Determine the [x, y] coordinate at the center of the cell enclosing the given text.  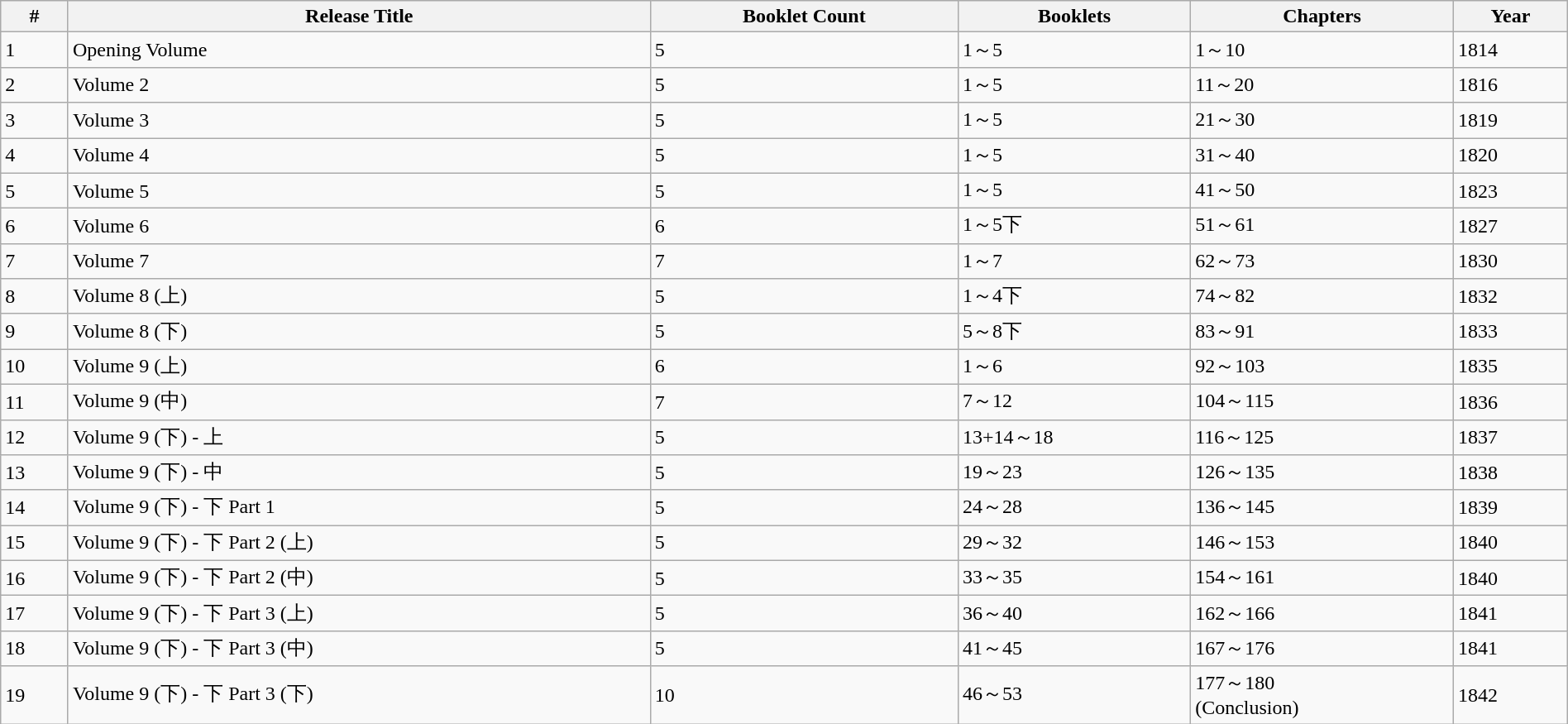
Volume 9 (下) - 下 Part 3 (上) [359, 614]
1838 [1511, 473]
1816 [1511, 84]
1823 [1511, 190]
136～145 [1322, 508]
# [35, 17]
29～32 [1075, 543]
Volume 9 (下) - 下 Part 2 (上) [359, 543]
Volume 9 (下) - 下 Part 1 [359, 508]
1836 [1511, 402]
1837 [1511, 437]
Volume 9 (下) - 下 Part 3 (中) [359, 649]
17 [35, 614]
83～91 [1322, 331]
1～7 [1075, 261]
Volume 7 [359, 261]
4 [35, 156]
3 [35, 121]
1832 [1511, 296]
Volume 8 (下) [359, 331]
92～103 [1322, 367]
1 [35, 50]
62～73 [1322, 261]
12 [35, 437]
24～28 [1075, 508]
Booklets [1075, 17]
1827 [1511, 227]
14 [35, 508]
Volume 9 (下) - 下 Part 2 (中) [359, 578]
116～125 [1322, 437]
1820 [1511, 156]
1～6 [1075, 367]
Volume 9 (中) [359, 402]
31～40 [1322, 156]
1839 [1511, 508]
16 [35, 578]
5～8下 [1075, 331]
Volume 5 [359, 190]
1835 [1511, 367]
1～10 [1322, 50]
11 [35, 402]
1842 [1511, 695]
Volume 3 [359, 121]
146～153 [1322, 543]
21～30 [1322, 121]
8 [35, 296]
11～20 [1322, 84]
19 [35, 695]
1819 [1511, 121]
36～40 [1075, 614]
41～50 [1322, 190]
177～180(Conclusion) [1322, 695]
51～61 [1322, 227]
Volume 4 [359, 156]
2 [35, 84]
13 [35, 473]
162～166 [1322, 614]
13+14～18 [1075, 437]
Volume 9 (下) - 下 Part 3 (下) [359, 695]
Year [1511, 17]
1830 [1511, 261]
Release Title [359, 17]
19～23 [1075, 473]
33～35 [1075, 578]
1～4下 [1075, 296]
9 [35, 331]
41～45 [1075, 649]
1814 [1511, 50]
7～12 [1075, 402]
1833 [1511, 331]
46～53 [1075, 695]
18 [35, 649]
Opening Volume [359, 50]
Volume 6 [359, 227]
Volume 2 [359, 84]
Volume 9 (下) - 上 [359, 437]
126～135 [1322, 473]
1～5下 [1075, 227]
Volume 9 (下) - 中 [359, 473]
15 [35, 543]
167～176 [1322, 649]
Volume 8 (上) [359, 296]
Chapters [1322, 17]
Volume 9 (上) [359, 367]
Booklet Count [804, 17]
104～115 [1322, 402]
154～161 [1322, 578]
74～82 [1322, 296]
